Find where the given text appears and provide that cell's center as (x, y) coordinate. 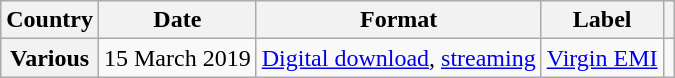
Virgin EMI (602, 58)
Format (398, 20)
Various (50, 58)
Country (50, 20)
Date (177, 20)
Digital download, streaming (398, 58)
15 March 2019 (177, 58)
Label (602, 20)
